For the text-containing cell, return its midpoint in (x, y) coordinate format. 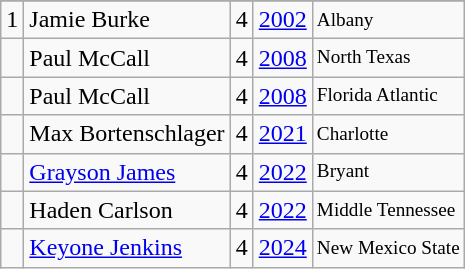
Jamie Burke (127, 20)
Middle Tennessee (388, 210)
Florida Atlantic (388, 96)
Albany (388, 20)
2024 (282, 248)
1 (12, 20)
Max Bortenschlager (127, 134)
Bryant (388, 172)
New Mexico State (388, 248)
Keyone Jenkins (127, 248)
2002 (282, 20)
Charlotte (388, 134)
2021 (282, 134)
Grayson James (127, 172)
Haden Carlson (127, 210)
North Texas (388, 58)
